Identify which cell holds the provided text, then report its [x, y] central coordinate. 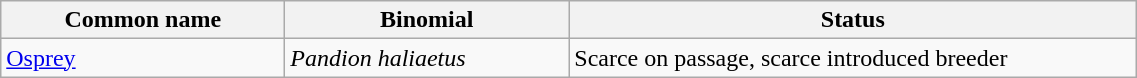
Pandion haliaetus [427, 58]
Status [853, 20]
Scarce on passage, scarce introduced breeder [853, 58]
Common name [143, 20]
Osprey [143, 58]
Binomial [427, 20]
